Locate the cell with the specified text and output its [X, Y] center coordinate. 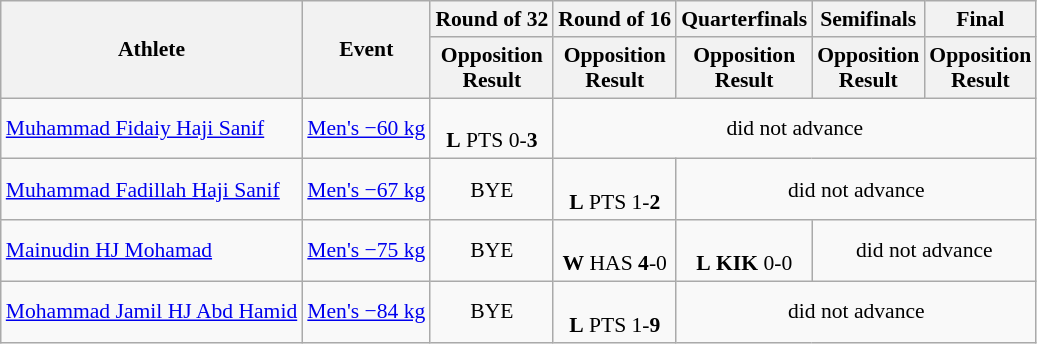
Men's −84 kg [366, 312]
Event [366, 50]
Round of 16 [614, 19]
Muhammad Fadillah Haji Sanif [152, 190]
Athlete [152, 50]
Round of 32 [492, 19]
Mainudin HJ Mohamad [152, 250]
Final [980, 19]
Muhammad Fidaiy Haji Sanif [152, 128]
Men's −67 kg [366, 190]
W HAS 4-0 [614, 250]
L PTS 1-9 [614, 312]
Men's −60 kg [366, 128]
L KIK 0-0 [744, 250]
L PTS 0-3 [492, 128]
Quarterfinals [744, 19]
Mohammad Jamil HJ Abd Hamid [152, 312]
L PTS 1-2 [614, 190]
Men's −75 kg [366, 250]
Semifinals [868, 19]
